Determine the [x, y] coordinate at the center of the cell enclosing the given text.  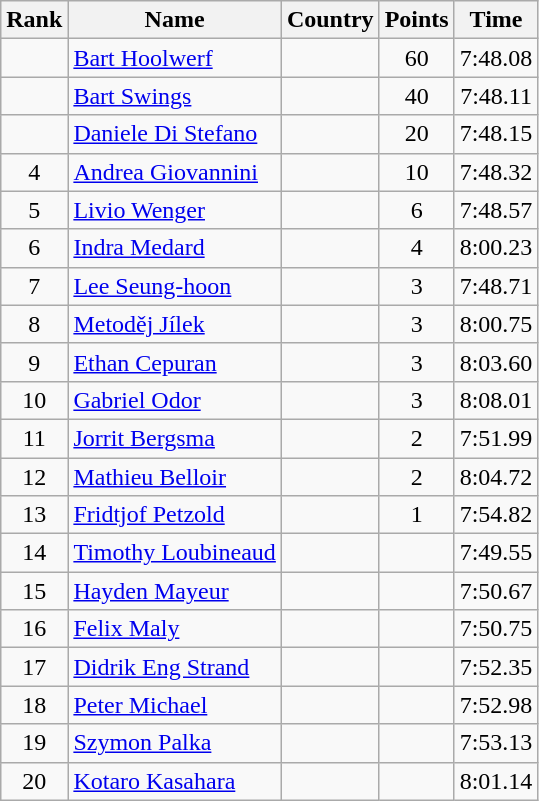
Daniele Di Stefano [175, 134]
8:03.60 [496, 362]
12 [34, 477]
16 [34, 629]
Name [175, 20]
8 [34, 324]
7:48.57 [496, 210]
Lee Seung-hoon [175, 286]
14 [34, 553]
Ethan Cepuran [175, 362]
Metoděj Jílek [175, 324]
Peter Michael [175, 705]
Timothy Loubineaud [175, 553]
Fridtjof Petzold [175, 515]
7:48.15 [496, 134]
7:51.99 [496, 438]
7:54.82 [496, 515]
Indra Medard [175, 248]
7:52.98 [496, 705]
60 [416, 58]
7:48.08 [496, 58]
8:04.72 [496, 477]
Szymon Palka [175, 743]
8:08.01 [496, 400]
7:50.75 [496, 629]
Jorrit Bergsma [175, 438]
7:48.11 [496, 96]
13 [34, 515]
1 [416, 515]
40 [416, 96]
17 [34, 667]
Time [496, 20]
Kotaro Kasahara [175, 781]
8:01.14 [496, 781]
7:49.55 [496, 553]
Didrik Eng Strand [175, 667]
Andrea Giovannini [175, 172]
8:00.23 [496, 248]
Rank [34, 20]
15 [34, 591]
Points [416, 20]
18 [34, 705]
Bart Hoolwerf [175, 58]
9 [34, 362]
7:50.67 [496, 591]
Bart Swings [175, 96]
11 [34, 438]
Hayden Mayeur [175, 591]
7:48.71 [496, 286]
Gabriel Odor [175, 400]
7:53.13 [496, 743]
19 [34, 743]
Mathieu Belloir [175, 477]
Country [330, 20]
Felix Maly [175, 629]
5 [34, 210]
8:00.75 [496, 324]
Livio Wenger [175, 210]
7:48.32 [496, 172]
7 [34, 286]
7:52.35 [496, 667]
